Identify which cell holds the provided text, then report its [x, y] central coordinate. 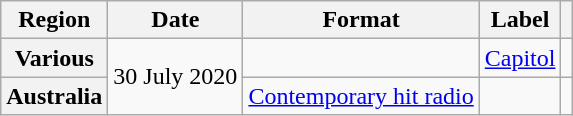
Label [520, 20]
Capitol [520, 58]
Contemporary hit radio [361, 96]
30 July 2020 [176, 77]
Australia [54, 96]
Date [176, 20]
Various [54, 58]
Format [361, 20]
Region [54, 20]
